Detect which cell encompasses the target text, then output its (x, y) center coordinate. 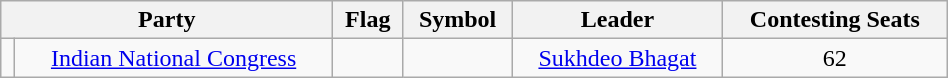
Party (167, 20)
62 (834, 58)
Contesting Seats (834, 20)
Sukhdeo Bhagat (618, 58)
Symbol (458, 20)
Flag (368, 20)
Indian National Congress (173, 58)
Leader (618, 20)
